Return the [X, Y] coordinate for the center point of the cell that contains the specified text.  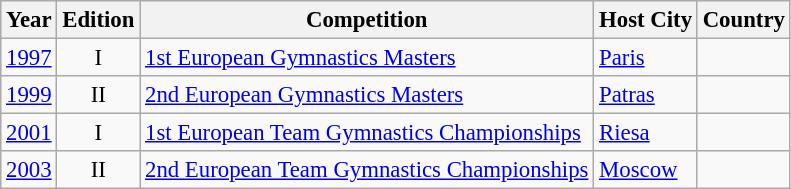
2nd European Gymnastics Masters [367, 95]
Country [744, 20]
1997 [29, 58]
Edition [98, 20]
Moscow [646, 170]
Patras [646, 95]
2001 [29, 133]
Riesa [646, 133]
2nd European Team Gymnastics Championships [367, 170]
1st European Gymnastics Masters [367, 58]
Competition [367, 20]
Host City [646, 20]
1999 [29, 95]
1st European Team Gymnastics Championships [367, 133]
Paris [646, 58]
2003 [29, 170]
Year [29, 20]
